Return (X, Y) of the center of cell containing provided text 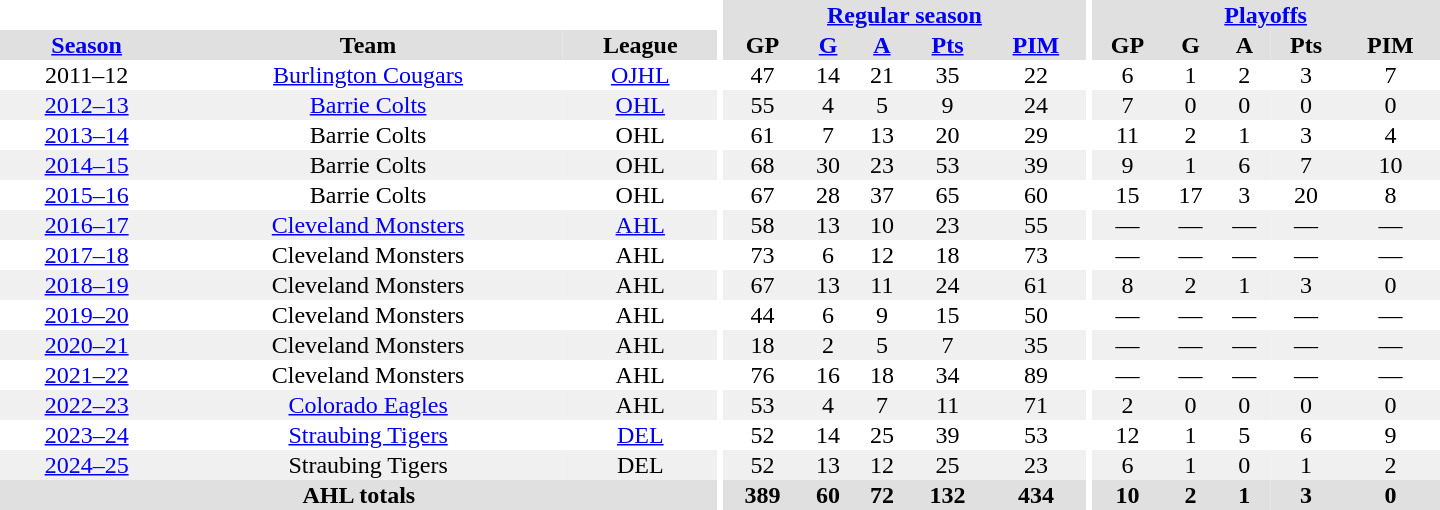
58 (763, 225)
17 (1191, 195)
Regular season (905, 15)
2014–15 (86, 165)
Colorado Eagles (368, 405)
22 (1036, 75)
2021–22 (86, 375)
50 (1036, 315)
2013–14 (86, 135)
League (640, 45)
389 (763, 495)
44 (763, 315)
76 (763, 375)
65 (948, 195)
2017–18 (86, 255)
2022–23 (86, 405)
34 (948, 375)
72 (882, 495)
Burlington Cougars (368, 75)
Team (368, 45)
47 (763, 75)
434 (1036, 495)
2015–16 (86, 195)
28 (828, 195)
16 (828, 375)
2012–13 (86, 105)
89 (1036, 375)
2011–12 (86, 75)
21 (882, 75)
29 (1036, 135)
2016–17 (86, 225)
Season (86, 45)
37 (882, 195)
30 (828, 165)
2024–25 (86, 465)
132 (948, 495)
2019–20 (86, 315)
2020–21 (86, 345)
2023–24 (86, 435)
2018–19 (86, 285)
68 (763, 165)
OJHL (640, 75)
Playoffs (1266, 15)
AHL totals (359, 495)
71 (1036, 405)
